Locate the cell with the specified text and output its (x, y) center coordinate. 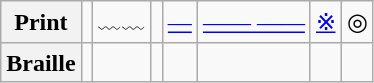
Braille (41, 62)
Print (41, 22)
※ (326, 22)
﹏﹏ (122, 22)
— (180, 22)
—— —— (254, 22)
◎ (357, 22)
